Identify which cell holds the provided text, then report its [x, y] central coordinate. 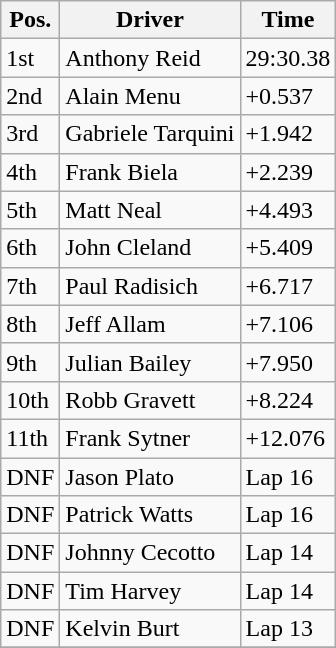
6th [30, 248]
29:30.38 [288, 58]
Robb Gravett [150, 400]
Paul Radisich [150, 286]
Time [288, 20]
+5.409 [288, 248]
+12.076 [288, 438]
Johnny Cecotto [150, 553]
7th [30, 286]
+1.942 [288, 134]
+8.224 [288, 400]
Tim Harvey [150, 591]
Gabriele Tarquini [150, 134]
10th [30, 400]
9th [30, 362]
Patrick Watts [150, 515]
Driver [150, 20]
Jeff Allam [150, 324]
1st [30, 58]
2nd [30, 96]
+2.239 [288, 172]
3rd [30, 134]
Anthony Reid [150, 58]
Pos. [30, 20]
+0.537 [288, 96]
Frank Sytner [150, 438]
11th [30, 438]
John Cleland [150, 248]
+6.717 [288, 286]
Julian Bailey [150, 362]
+4.493 [288, 210]
Frank Biela [150, 172]
+7.950 [288, 362]
Alain Menu [150, 96]
Kelvin Burt [150, 629]
Jason Plato [150, 477]
+7.106 [288, 324]
4th [30, 172]
5th [30, 210]
Matt Neal [150, 210]
8th [30, 324]
Lap 13 [288, 629]
